For the text-containing cell, return its midpoint in (x, y) coordinate format. 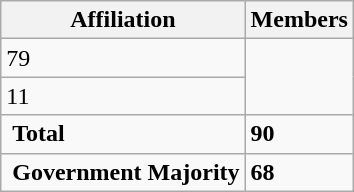
Affiliation (123, 20)
Government Majority (123, 172)
Total (123, 134)
68 (299, 172)
Members (299, 20)
90 (299, 134)
11 (123, 96)
79 (123, 58)
